Return [x, y] of the center of cell containing provided text 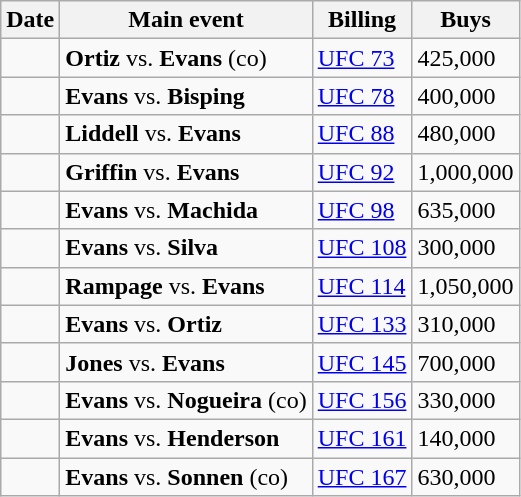
Main event [186, 20]
UFC 167 [362, 477]
Liddell vs. Evans [186, 134]
UFC 161 [362, 438]
Evans vs. Silva [186, 248]
UFC 145 [362, 362]
Billing [362, 20]
UFC 92 [362, 172]
Evans vs. Sonnen (co) [186, 477]
400,000 [466, 96]
Evans vs. Nogueira (co) [186, 400]
Rampage vs. Evans [186, 286]
300,000 [466, 248]
Buys [466, 20]
1,050,000 [466, 286]
Date [30, 20]
630,000 [466, 477]
UFC 98 [362, 210]
1,000,000 [466, 172]
425,000 [466, 58]
330,000 [466, 400]
Jones vs. Evans [186, 362]
Evans vs. Machida [186, 210]
UFC 73 [362, 58]
Evans vs. Bisping [186, 96]
UFC 78 [362, 96]
UFC 133 [362, 324]
Evans vs. Henderson [186, 438]
UFC 114 [362, 286]
310,000 [466, 324]
700,000 [466, 362]
UFC 88 [362, 134]
Griffin vs. Evans [186, 172]
Evans vs. Ortiz [186, 324]
Ortiz vs. Evans (co) [186, 58]
UFC 156 [362, 400]
480,000 [466, 134]
635,000 [466, 210]
140,000 [466, 438]
UFC 108 [362, 248]
